Identify which cell holds the provided text, then report its [x, y] central coordinate. 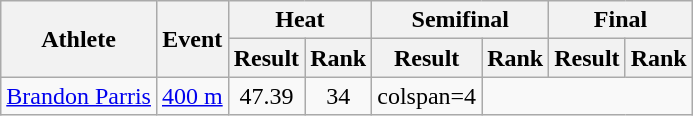
colspan=4 [427, 96]
Heat [300, 20]
47.39 [266, 96]
Final [621, 20]
Semifinal [460, 20]
400 m [192, 96]
Event [192, 39]
Brandon Parris [79, 96]
Athlete [79, 39]
34 [338, 96]
